Return the [x, y] coordinate for the center point of the cell that contains the specified text.  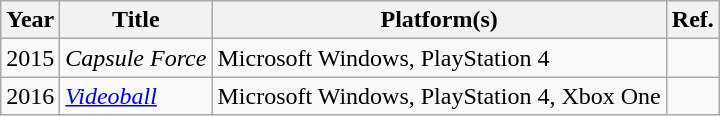
Videoball [136, 96]
Year [30, 20]
Ref. [692, 20]
Title [136, 20]
2016 [30, 96]
Platform(s) [439, 20]
2015 [30, 58]
Microsoft Windows, PlayStation 4 [439, 58]
Capsule Force [136, 58]
Microsoft Windows, PlayStation 4, Xbox One [439, 96]
